Capture the cell that displays the provided text and extract its [x, y] central coordinate. 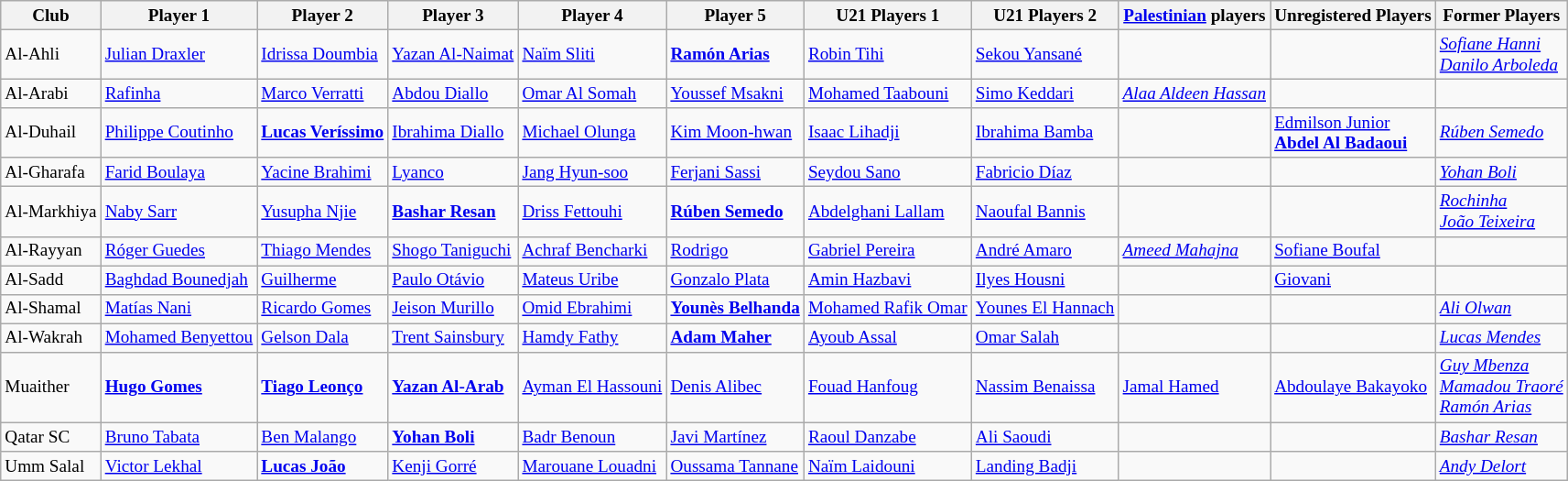
Hamdy Fathy [592, 338]
Julian Draxler [179, 54]
Al-Gharafa [51, 172]
Giovani [1353, 280]
Thiago Mendes [322, 251]
Ricardo Gomes [322, 309]
Hugo Gomes [179, 387]
Qatar SC [51, 437]
Al-Duhail [51, 133]
Isaac Lihadji [888, 133]
Philippe Coutinho [179, 133]
Club [51, 16]
Seydou Sano [888, 172]
Ramón Arias [735, 54]
Sofiane Boufal [1353, 251]
Abdelghani Lallam [888, 212]
Bruno Tabata [179, 437]
Ibrahima Bamba [1045, 133]
Raoul Danzabe [888, 437]
Gelson Dala [322, 338]
Mateus Uribe [592, 280]
Youssef Msakni [735, 93]
Kim Moon-hwan [735, 133]
Jeison Murillo [453, 309]
Ben Malango [322, 437]
Baghdad Bounedjah [179, 280]
Edmilson Junior Abdel Al Badaoui [1353, 133]
Idrissa Doumbia [322, 54]
Jang Hyun-soo [592, 172]
Rochinha João Teixeira [1501, 212]
Fouad Hanfoug [888, 387]
Lucas Veríssimo [322, 133]
Rodrigo [735, 251]
Victor Lekhal [179, 466]
Player 1 [179, 16]
Ameed Mahajna [1195, 251]
Former Players [1501, 16]
Farid Boulaya [179, 172]
Palestinian players [1195, 16]
Guilherme [322, 280]
Simo Keddari [1045, 93]
Yazan Al-Naimat [453, 54]
Kenji Gorré [453, 466]
Al-Sadd [51, 280]
Al-Ahli [51, 54]
Trent Sainsbury [453, 338]
Naoufal Bannis [1045, 212]
Marouane Louadni [592, 466]
Player 5 [735, 16]
Sekou Yansané [1045, 54]
Adam Maher [735, 338]
Ayman El Hassouni [592, 387]
Yusupha Njie [322, 212]
Mohamed Taabouni [888, 93]
Player 4 [592, 16]
U21 Players 1 [888, 16]
Michael Olunga [592, 133]
Oussama Tannane [735, 466]
Mohamed Rafik Omar [888, 309]
Ali Olwan [1501, 309]
Rafinha [179, 93]
Al-Arabi [51, 93]
Tiago Leonço [322, 387]
Róger Guedes [179, 251]
Marco Verratti [322, 93]
Gonzalo Plata [735, 280]
Guy Mbenza Mamadou Traoré Ramón Arias [1501, 387]
Matías Nani [179, 309]
Naby Sarr [179, 212]
Al-Shamal [51, 309]
Badr Benoun [592, 437]
Robin Tihi [888, 54]
Lyanco [453, 172]
Naïm Laidouni [888, 466]
Shogo Taniguchi [453, 251]
Fabricio Díaz [1045, 172]
Ibrahima Diallo [453, 133]
Al-Markhiya [51, 212]
André Amaro [1045, 251]
Driss Fettouhi [592, 212]
Player 2 [322, 16]
Ilyes Housni [1045, 280]
Younès Belhanda [735, 309]
Yazan Al-Arab [453, 387]
Al-Wakrah [51, 338]
Younes El Hannach [1045, 309]
Sofiane Hanni Danilo Arboleda [1501, 54]
Ali Saoudi [1045, 437]
Omar Salah [1045, 338]
Javi Martínez [735, 437]
Unregistered Players [1353, 16]
Amin Hazbavi [888, 280]
Nassim Benaissa [1045, 387]
Al-Rayyan [51, 251]
Denis Alibec [735, 387]
Omar Al Somah [592, 93]
Muaither [51, 387]
Yacine Brahimi [322, 172]
Abdoulaye Bakayoko [1353, 387]
Andy Delort [1501, 466]
Omid Ebrahimi [592, 309]
Achraf Bencharki [592, 251]
Landing Badji [1045, 466]
Mohamed Benyettou [179, 338]
Player 3 [453, 16]
U21 Players 2 [1045, 16]
Alaa Aldeen Hassan [1195, 93]
Ferjani Sassi [735, 172]
Naïm Sliti [592, 54]
Umm Salal [51, 466]
Lucas João [322, 466]
Ayoub Assal [888, 338]
Paulo Otávio [453, 280]
Jamal Hamed [1195, 387]
Gabriel Pereira [888, 251]
Abdou Diallo [453, 93]
Lucas Mendes [1501, 338]
